Return (X, Y) of the center of cell containing provided text 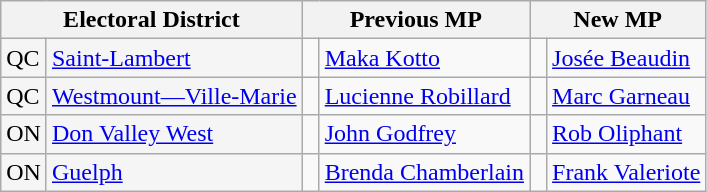
Don Valley West (174, 134)
Marc Garneau (626, 96)
Electoral District (152, 20)
Rob Oliphant (626, 134)
Maka Kotto (424, 58)
Frank Valeriote (626, 172)
Saint-Lambert (174, 58)
Previous MP (416, 20)
Josée Beaudin (626, 58)
New MP (618, 20)
Westmount—Ville-Marie (174, 96)
Brenda Chamberlain (424, 172)
Guelph (174, 172)
John Godfrey (424, 134)
Lucienne Robillard (424, 96)
